Locate the cell with the specified text and output its (X, Y) center coordinate. 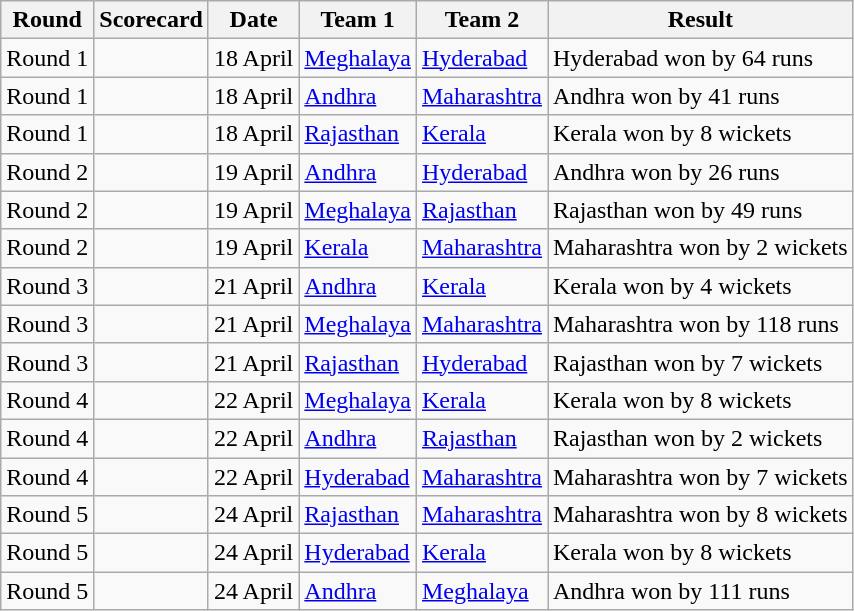
Round (48, 20)
Rajasthan won by 7 wickets (701, 362)
Andhra won by 111 runs (701, 591)
Kerala won by 4 wickets (701, 286)
Maharashtra won by 118 runs (701, 324)
Andhra won by 26 runs (701, 172)
Andhra won by 41 runs (701, 96)
Maharashtra won by 7 wickets (701, 477)
Maharashtra won by 8 wickets (701, 515)
Date (253, 20)
Rajasthan won by 2 wickets (701, 438)
Team 2 (482, 20)
Hyderabad won by 64 runs (701, 58)
Scorecard (152, 20)
Maharashtra won by 2 wickets (701, 248)
Result (701, 20)
Team 1 (358, 20)
Rajasthan won by 49 runs (701, 210)
